From the cell containing the given text, extract its center point as [x, y] coordinate. 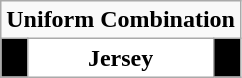
Jersey [121, 58]
Uniform Combination [121, 20]
